Scan for the cell matching the given text and deliver its (X, Y) coordinate at center. 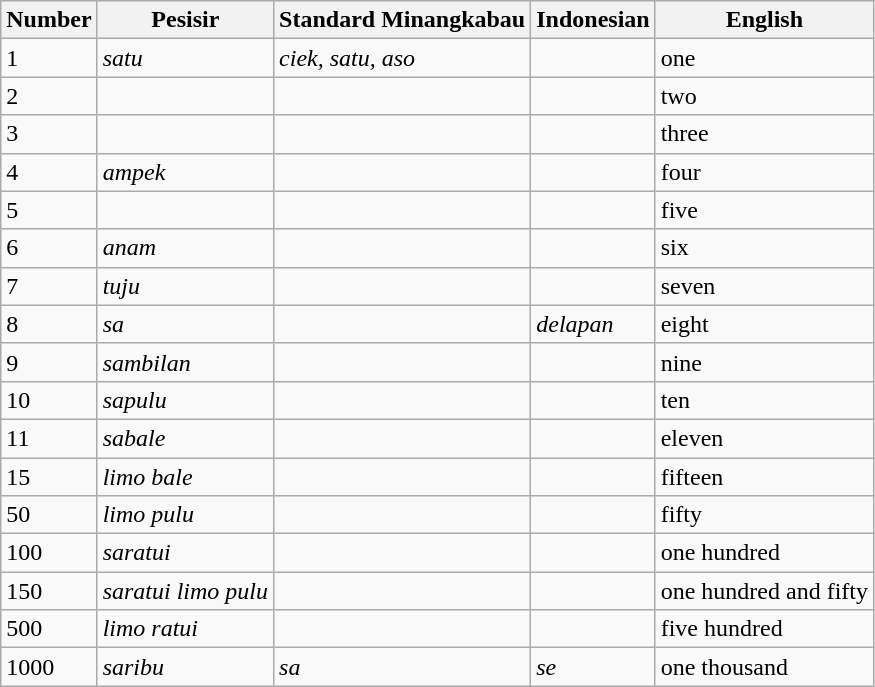
three (764, 134)
100 (49, 553)
sapulu (185, 400)
delapan (593, 324)
se (593, 667)
3 (49, 134)
5 (49, 210)
10 (49, 400)
saratui (185, 553)
eight (764, 324)
seven (764, 286)
one (764, 58)
7 (49, 286)
four (764, 172)
one hundred (764, 553)
saratui limo pulu (185, 591)
limo bale (185, 477)
sambilan (185, 362)
saribu (185, 667)
two (764, 96)
ciek, satu, aso (402, 58)
eleven (764, 438)
1000 (49, 667)
ten (764, 400)
nine (764, 362)
4 (49, 172)
five hundred (764, 629)
one thousand (764, 667)
150 (49, 591)
anam (185, 248)
limo ratui (185, 629)
Indonesian (593, 20)
2 (49, 96)
Standard Minangkabau (402, 20)
8 (49, 324)
500 (49, 629)
six (764, 248)
50 (49, 515)
Pesisir (185, 20)
one hundred and fifty (764, 591)
9 (49, 362)
limo pulu (185, 515)
6 (49, 248)
fifty (764, 515)
tuju (185, 286)
sabale (185, 438)
11 (49, 438)
ampek (185, 172)
fifteen (764, 477)
English (764, 20)
satu (185, 58)
1 (49, 58)
Number (49, 20)
15 (49, 477)
five (764, 210)
